From the cell containing the given text, extract its center point as [X, Y] coordinate. 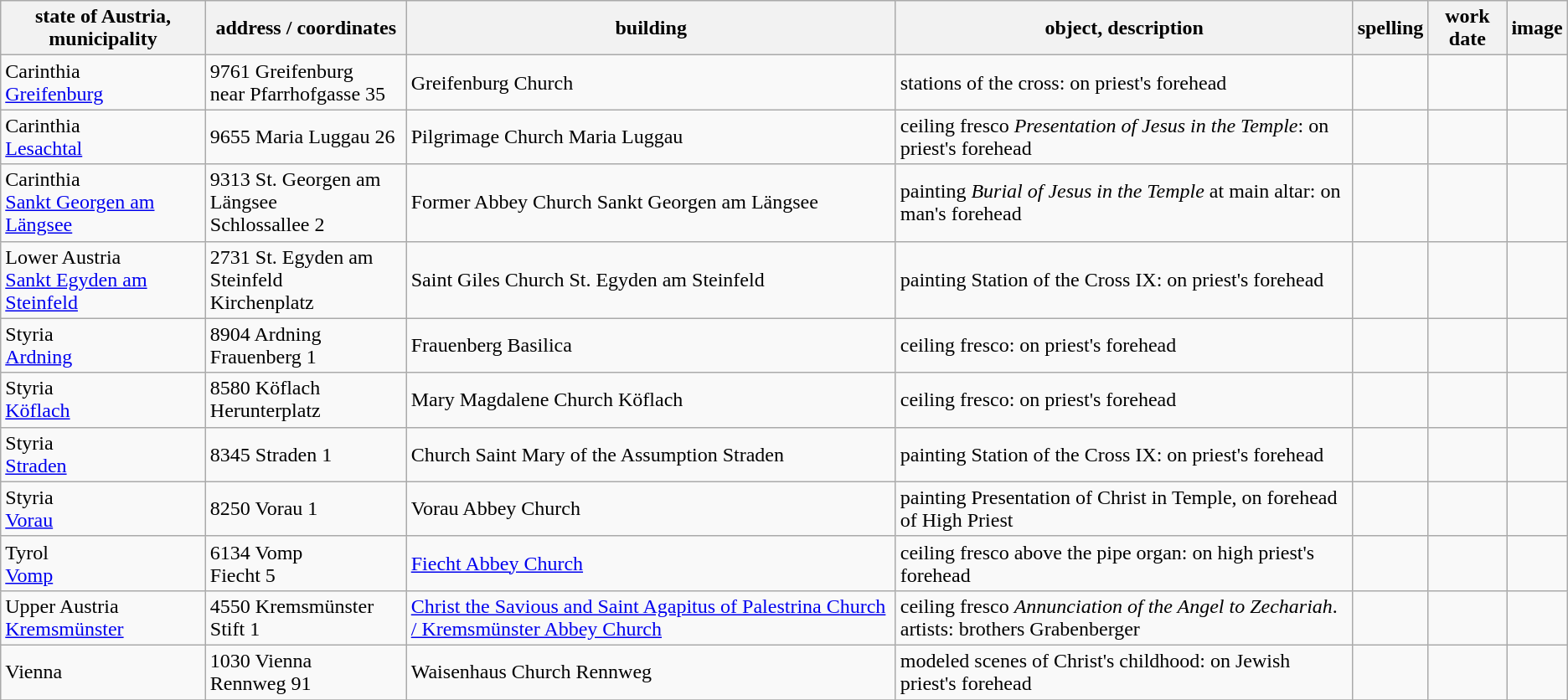
Upper AustriaKremsmünster [104, 618]
stations of the cross: on priest's forehead [1124, 82]
8250 Vorau 1 [306, 509]
CarinthiaLesachtal [104, 137]
8904 ArdningFrauenberg 1 [306, 345]
2731 St. Egyden am SteinfeldKirchenplatz [306, 280]
work date [1467, 28]
building [651, 28]
4550 KremsmünsterStift 1 [306, 618]
Church Saint Mary of the Assumption Straden [651, 454]
Vienna [104, 672]
9655 Maria Luggau 26 [306, 137]
Frauenberg Basilica [651, 345]
TyrolVomp [104, 563]
CarinthiaSankt Georgen am Längsee [104, 203]
painting Presentation of Christ in Temple, on forehead of High Priest [1124, 509]
StyriaStraden [104, 454]
Vorau Abbey Church [651, 509]
8580 KöflachHerunterplatz [306, 400]
StyriaVorau [104, 509]
Christ the Savious and Saint Agapitus of Palestrina Church / Kremsmünster Abbey Church [651, 618]
CarinthiaGreifenburg [104, 82]
Mary Magdalene Church Köflach [651, 400]
image [1537, 28]
Lower AustriaSankt Egyden am Steinfeld [104, 280]
Former Abbey Church Sankt Georgen am Längsee [651, 203]
Pilgrimage Church Maria Luggau [651, 137]
Greifenburg Church [651, 82]
Saint Giles Church St. Egyden am Steinfeld [651, 280]
Fiecht Abbey Church [651, 563]
state of Austria, municipality [104, 28]
modeled scenes of Christ's childhood: on Jewish priest's forehead [1124, 672]
1030 ViennaRennweg 91 [306, 672]
8345 Straden 1 [306, 454]
Waisenhaus Church Rennweg [651, 672]
painting Burial of Jesus in the Temple at main altar: on man's forehead [1124, 203]
object, description [1124, 28]
ceiling fresco Presentation of Jesus in the Temple: on priest's forehead [1124, 137]
address / coordinates [306, 28]
ceiling fresco above the pipe organ: on high priest's forehead [1124, 563]
6134 VompFiecht 5 [306, 563]
StyriaArdning [104, 345]
spelling [1390, 28]
ceiling fresco Annunciation of the Angel to Zechariah. artists: brothers Grabenberger [1124, 618]
9313 St. Georgen am LängseeSchlossallee 2 [306, 203]
9761 Greifenburgnear Pfarrhofgasse 35 [306, 82]
StyriaKöflach [104, 400]
